Scan for the cell matching the given text and deliver its (X, Y) coordinate at center. 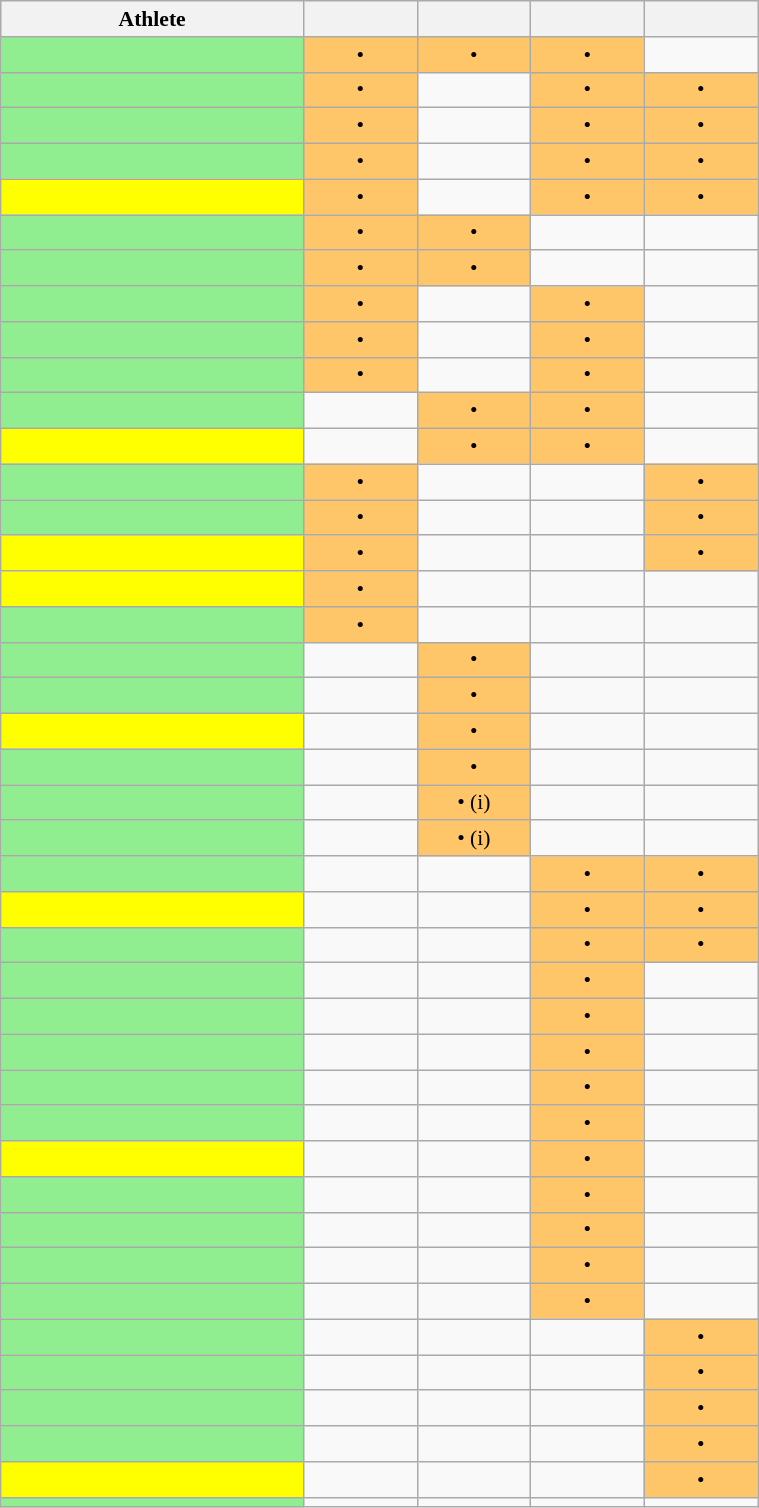
Athlete (152, 19)
